Find where the given text appears and provide that cell's center as [x, y] coordinate. 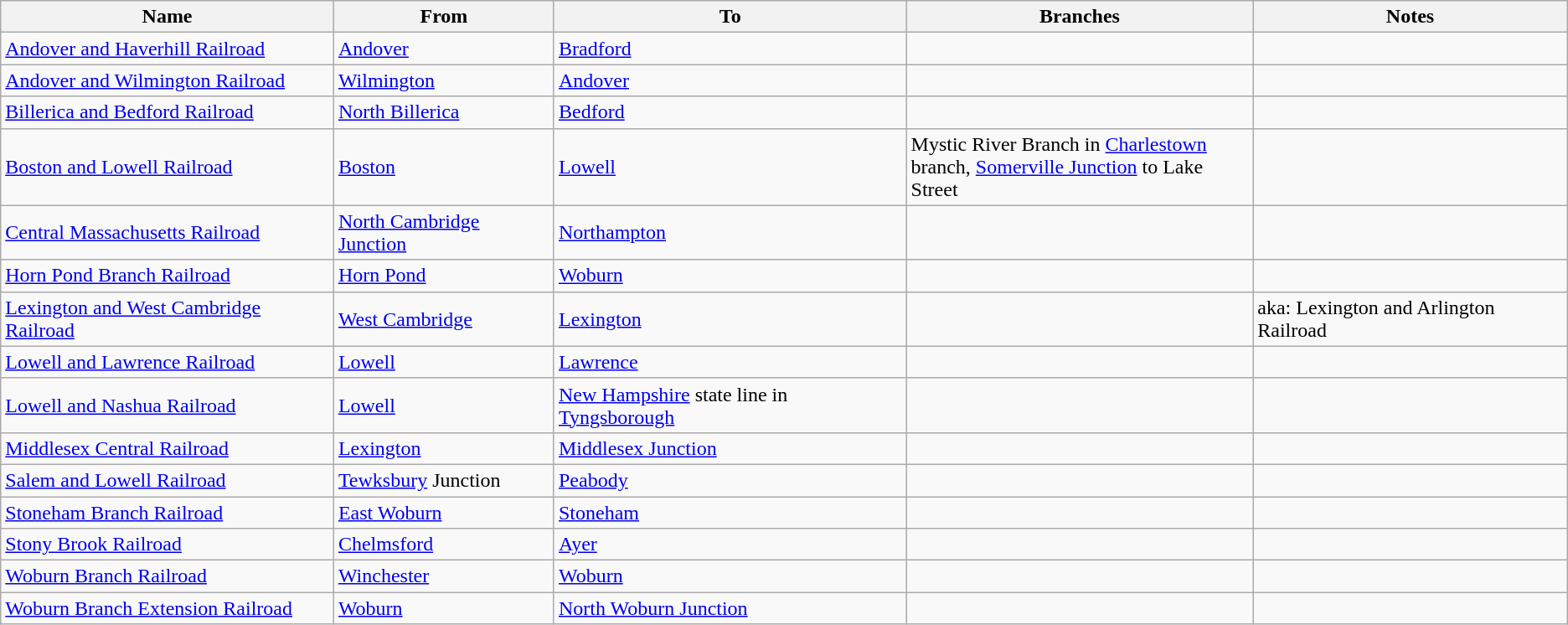
aka: Lexington and Arlington Railroad [1411, 318]
Bradford [730, 49]
Winchester [444, 576]
Boston [444, 167]
Horn Pond Branch Railroad [168, 276]
New Hampshire state line in Tyngsborough [730, 405]
Boston and Lowell Railroad [168, 167]
Horn Pond [444, 276]
From [444, 17]
Andover and Haverhill Railroad [168, 49]
Stony Brook Railroad [168, 545]
Tewksbury Junction [444, 480]
Woburn Branch Railroad [168, 576]
Mystic River Branch in Charlestownbranch, Somerville Junction to Lake Street [1080, 167]
Ayer [730, 545]
Northampton [730, 233]
Billerica and Bedford Railroad [168, 112]
Lowell and Nashua Railroad [168, 405]
Branches [1080, 17]
West Cambridge [444, 318]
Middlesex Central Railroad [168, 448]
Lowell and Lawrence Railroad [168, 362]
Middlesex Junction [730, 448]
North Billerica [444, 112]
Salem and Lowell Railroad [168, 480]
North Cambridge Junction [444, 233]
Notes [1411, 17]
Wilmington [444, 80]
Stoneham Branch Railroad [168, 512]
Woburn Branch Extension Railroad [168, 608]
Central Massachusetts Railroad [168, 233]
To [730, 17]
Chelmsford [444, 545]
North Woburn Junction [730, 608]
Stoneham [730, 512]
Lawrence [730, 362]
East Woburn [444, 512]
Lexington and West Cambridge Railroad [168, 318]
Bedford [730, 112]
Peabody [730, 480]
Name [168, 17]
Andover and Wilmington Railroad [168, 80]
